Scan for the cell matching the given text and deliver its [X, Y] coordinate at center. 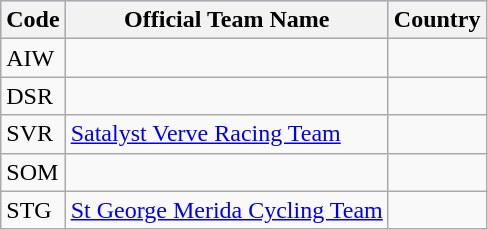
Country [437, 20]
Official Team Name [226, 20]
SVR [33, 134]
Code [33, 20]
DSR [33, 96]
AIW [33, 58]
Satalyst Verve Racing Team [226, 134]
STG [33, 210]
St George Merida Cycling Team [226, 210]
SOM [33, 172]
